Pinpoint the cell where the given text exists, returning its (x, y) midpoint coordinate. 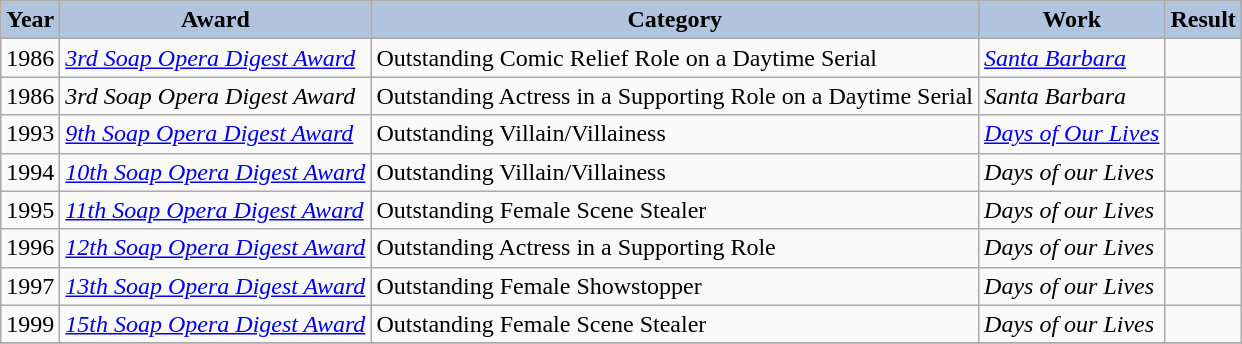
Outstanding Comic Relief Role on a Daytime Serial (675, 58)
1999 (30, 324)
Category (675, 20)
Days of Our Lives (1072, 134)
9th Soap Opera Digest Award (216, 134)
1996 (30, 248)
Outstanding Female Showstopper (675, 286)
1993 (30, 134)
13th Soap Opera Digest Award (216, 286)
11th Soap Opera Digest Award (216, 210)
15th Soap Opera Digest Award (216, 324)
Award (216, 20)
Work (1072, 20)
Result (1203, 20)
Outstanding Actress in a Supporting Role on a Daytime Serial (675, 96)
1997 (30, 286)
Year (30, 20)
1994 (30, 172)
Outstanding Actress in a Supporting Role (675, 248)
10th Soap Opera Digest Award (216, 172)
1995 (30, 210)
12th Soap Opera Digest Award (216, 248)
